Locate the cell with the specified text and output its (X, Y) center coordinate. 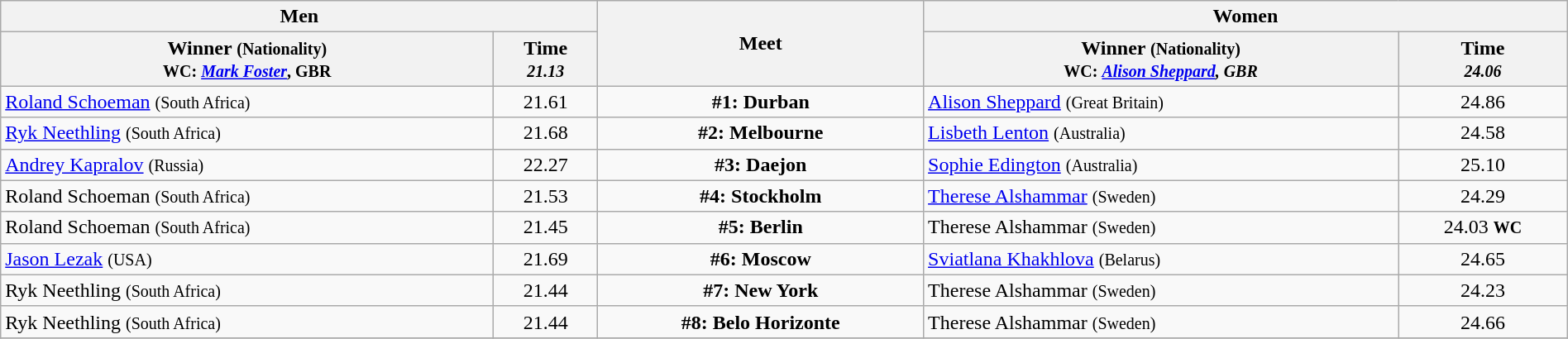
21.69 (546, 259)
21.61 (546, 102)
#7: New York (761, 290)
#8: Belo Horizonte (761, 322)
Jason Lezak (USA) (247, 259)
#2: Melbourne (761, 133)
22.27 (546, 165)
Meet (761, 43)
Winner (Nationality)WC: Mark Foster, GBR (247, 60)
24.03 WC (1484, 227)
25.10 (1484, 165)
Time24.06 (1484, 60)
#5: Berlin (761, 227)
24.65 (1484, 259)
#1: Durban (761, 102)
24.29 (1484, 196)
24.66 (1484, 322)
Lisbeth Lenton (Australia) (1161, 133)
#4: Stockholm (761, 196)
Time21.13 (546, 60)
#3: Daejon (761, 165)
Alison Sheppard (Great Britain) (1161, 102)
Sophie Edington (Australia) (1161, 165)
Andrey Kapralov (Russia) (247, 165)
Men (299, 17)
#6: Moscow (761, 259)
21.45 (546, 227)
24.23 (1484, 290)
Winner (Nationality)WC: Alison Sheppard, GBR (1161, 60)
Sviatlana Khakhlova (Belarus) (1161, 259)
Women (1245, 17)
24.58 (1484, 133)
21.68 (546, 133)
24.86 (1484, 102)
21.53 (546, 196)
